Scan for the cell matching the given text and deliver its (x, y) coordinate at center. 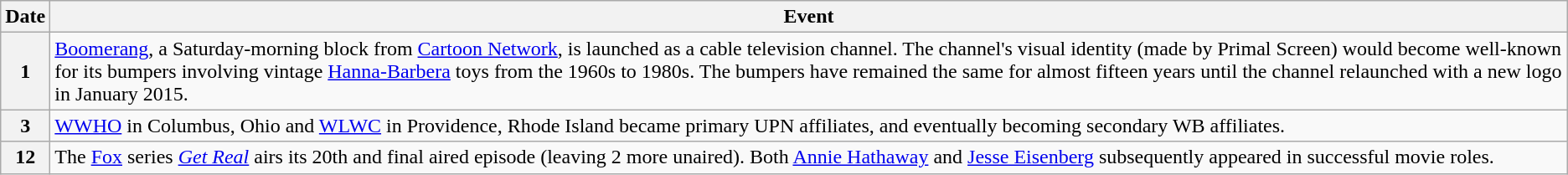
WWHO in Columbus, Ohio and WLWC in Providence, Rhode Island became primary UPN affiliates, and eventually becoming secondary WB affiliates. (809, 126)
12 (25, 157)
Date (25, 17)
Event (809, 17)
1 (25, 71)
3 (25, 126)
